For the text-containing cell, return its midpoint in (X, Y) coordinate format. 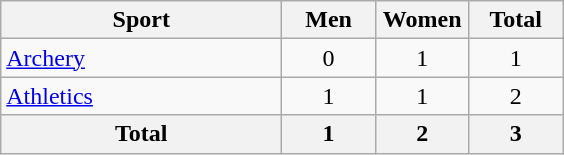
Men (329, 20)
Athletics (142, 96)
Women (422, 20)
0 (329, 58)
Sport (142, 20)
3 (516, 134)
Archery (142, 58)
